Scan for the cell matching the given text and deliver its (x, y) coordinate at center. 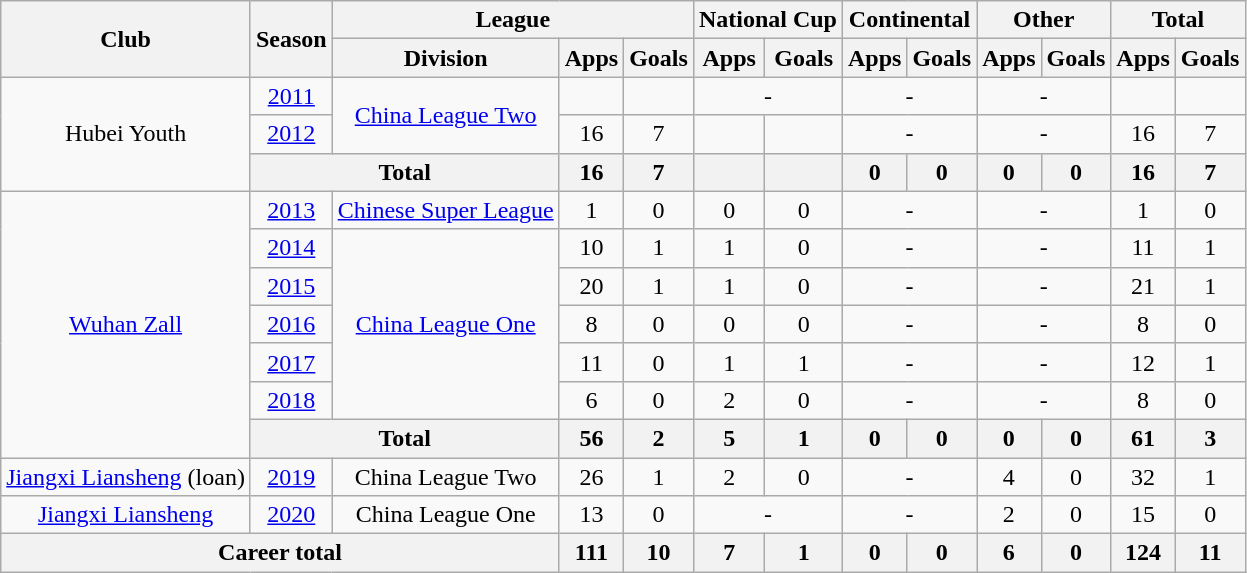
56 (591, 438)
2011 (291, 96)
League (512, 20)
32 (1143, 477)
2014 (291, 248)
2020 (291, 515)
4 (1009, 477)
3 (1210, 438)
2013 (291, 210)
2017 (291, 362)
Chinese Super League (446, 210)
Jiangxi Liansheng (loan) (126, 477)
20 (591, 286)
5 (729, 438)
2015 (291, 286)
15 (1143, 515)
111 (591, 553)
Continental (909, 20)
Wuhan Zall (126, 324)
Other (1044, 20)
2016 (291, 324)
2018 (291, 400)
124 (1143, 553)
Division (446, 58)
26 (591, 477)
National Cup (768, 20)
Season (291, 39)
21 (1143, 286)
Career total (280, 553)
12 (1143, 362)
13 (591, 515)
2019 (291, 477)
Jiangxi Liansheng (126, 515)
Club (126, 39)
61 (1143, 438)
2012 (291, 134)
Hubei Youth (126, 134)
